Extract the [X, Y] coordinate from the center of the cell holding the provided text.  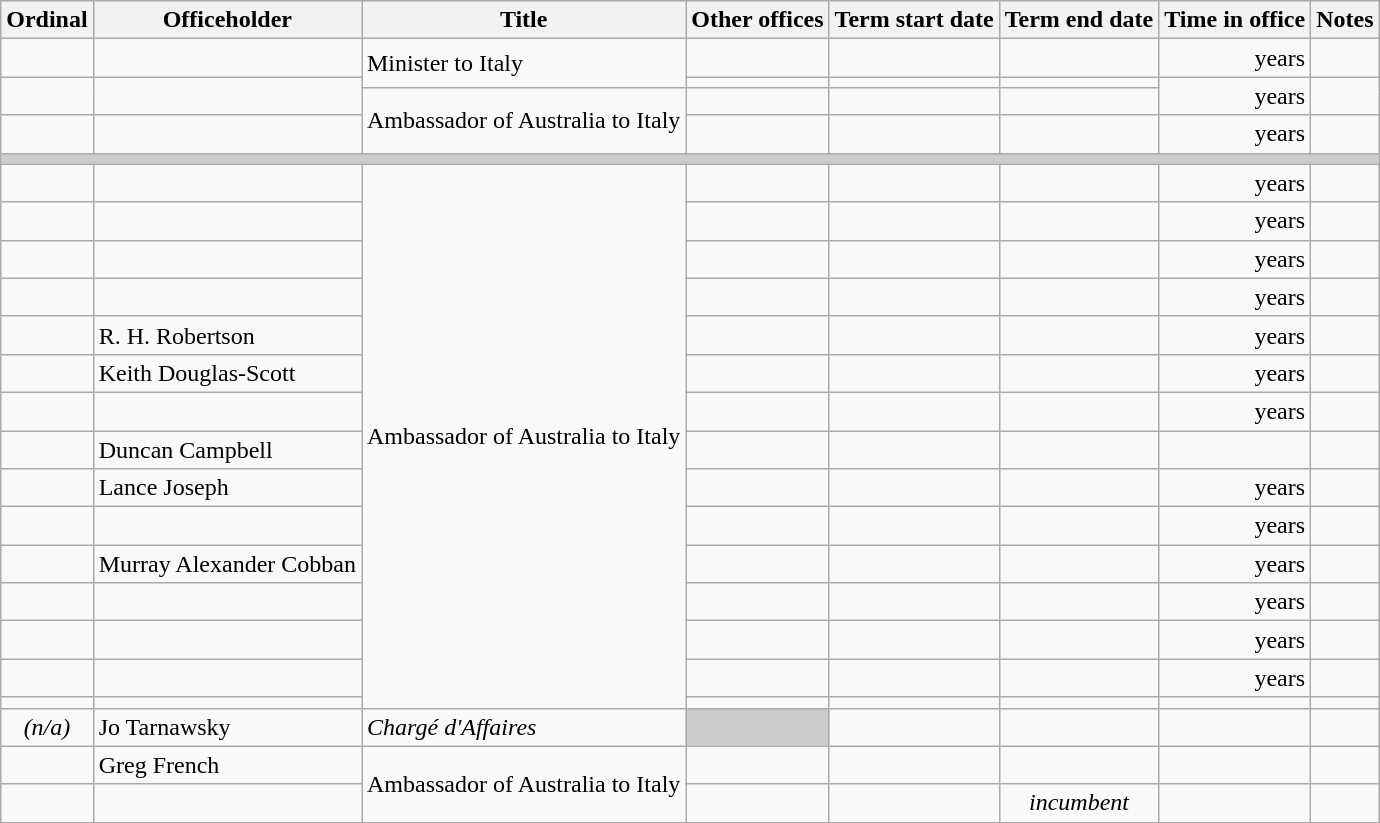
Title [524, 20]
Greg French [227, 765]
Term end date [1079, 20]
R. H. Robertson [227, 335]
Ordinal [47, 20]
Time in office [1235, 20]
Chargé d'Affaires [524, 727]
Jo Tarnawsky [227, 727]
Minister to Italy [524, 64]
Officeholder [227, 20]
Lance Joseph [227, 488]
Other offices [758, 20]
Notes [1345, 20]
Keith Douglas-Scott [227, 373]
(n/a) [47, 727]
incumbent [1079, 803]
Duncan Campbell [227, 449]
Murray Alexander Cobban [227, 564]
Term start date [914, 20]
